For the text-containing cell, return its midpoint in [X, Y] coordinate format. 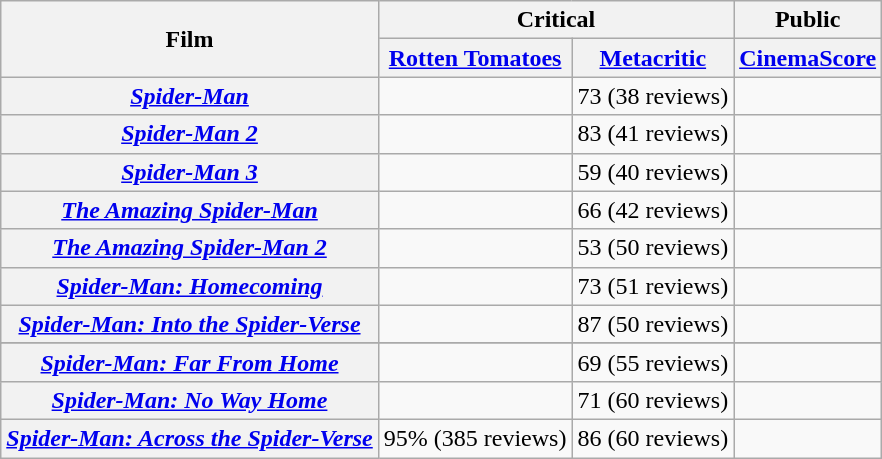
Spider-Man: Homecoming [190, 286]
Film [190, 39]
Spider-Man 2 [190, 134]
66 (42 reviews) [653, 210]
Spider-Man: Across the Spider-Verse [190, 438]
71 (60 reviews) [653, 400]
The Amazing Spider-Man 2 [190, 248]
Spider-Man: Into the Spider-Verse [190, 324]
Spider-Man: No Way Home [190, 400]
53 (50 reviews) [653, 248]
CinemaScore [808, 58]
Critical [556, 20]
Spider-Man 3 [190, 172]
The Amazing Spider-Man [190, 210]
Public [808, 20]
Rotten Tomatoes [475, 58]
69 (55 reviews) [653, 362]
73 (51 reviews) [653, 286]
95% (385 reviews) [475, 438]
Spider-Man: Far From Home [190, 362]
87 (50 reviews) [653, 324]
86 (60 reviews) [653, 438]
Spider-Man [190, 96]
Metacritic [653, 58]
73 (38 reviews) [653, 96]
59 (40 reviews) [653, 172]
83 (41 reviews) [653, 134]
